From the cell containing the given text, extract its center point as (x, y) coordinate. 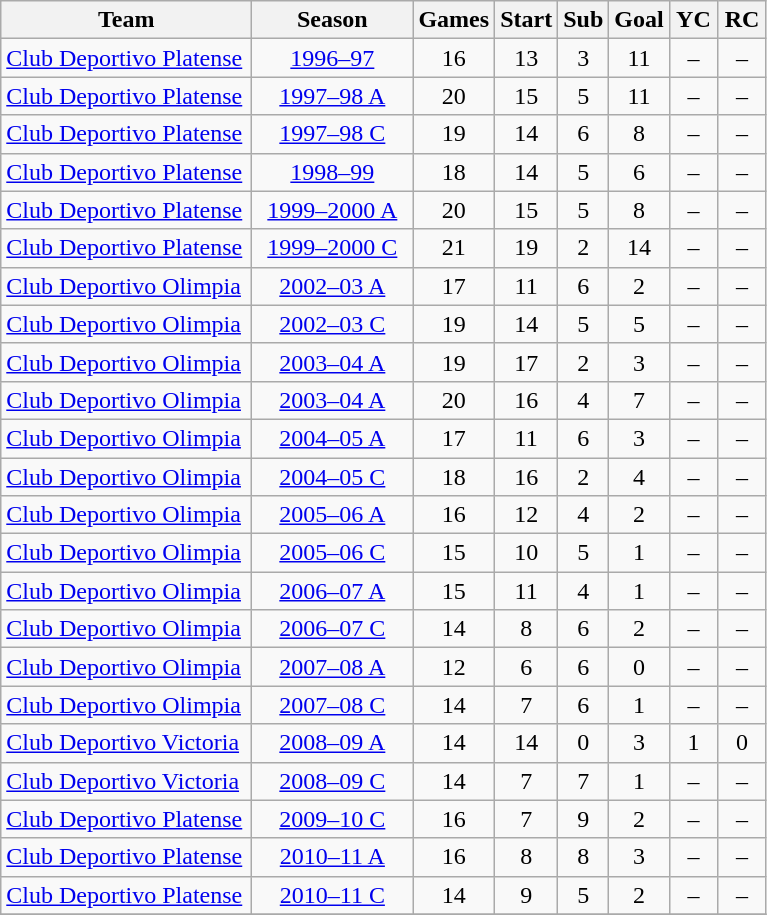
1999–2000 C (332, 248)
1999–2000 A (332, 210)
2002–03 A (332, 286)
2008–09 A (332, 743)
Season (332, 20)
2009–10 C (332, 819)
2005–06 C (332, 553)
RC (742, 20)
1997–98 C (332, 134)
Start (526, 20)
2006–07 A (332, 591)
1996–97 (332, 58)
Team (126, 20)
2008–09 C (332, 781)
2007–08 C (332, 705)
Goal (639, 20)
1997–98 A (332, 96)
2006–07 C (332, 629)
2010–11 A (332, 857)
13 (526, 58)
2007–08 A (332, 667)
2005–06 A (332, 515)
1998–99 (332, 172)
Games (454, 20)
2010–11 C (332, 895)
YC (694, 20)
2004–05 A (332, 438)
21 (454, 248)
2004–05 C (332, 477)
Sub (584, 20)
2002–03 C (332, 324)
10 (526, 553)
